Detect which cell encompasses the target text, then output its (x, y) center coordinate. 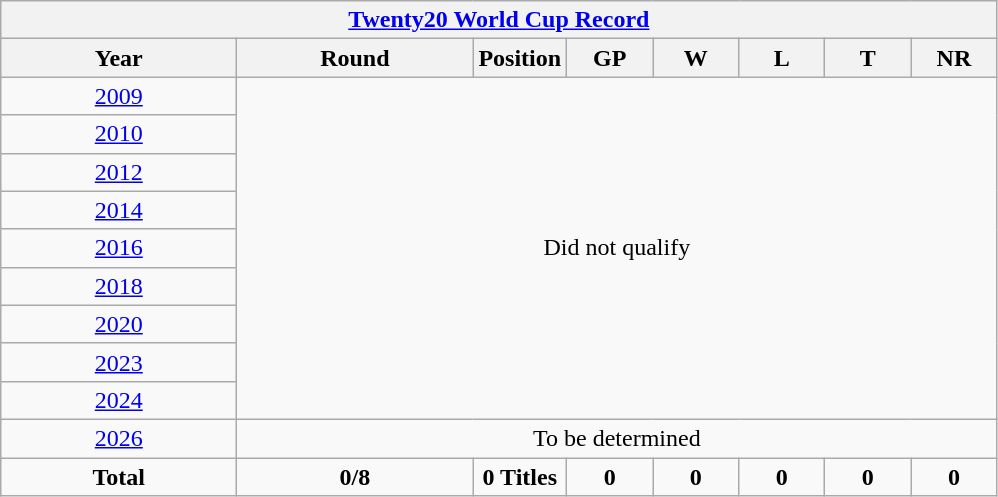
Twenty20 World Cup Record (499, 20)
0 Titles (520, 477)
2012 (119, 172)
2016 (119, 248)
2009 (119, 96)
0/8 (355, 477)
Position (520, 58)
2014 (119, 210)
W (696, 58)
Total (119, 477)
2023 (119, 362)
To be determined (617, 438)
2020 (119, 324)
NR (954, 58)
Year (119, 58)
2018 (119, 286)
Round (355, 58)
T (868, 58)
L (782, 58)
GP (610, 58)
2026 (119, 438)
Did not qualify (617, 248)
2010 (119, 134)
2024 (119, 400)
